Extract the [x, y] coordinate from the center of the cell holding the provided text.  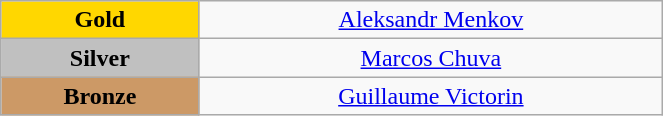
Bronze [100, 96]
Marcos Chuva [431, 58]
Aleksandr Menkov [431, 20]
Gold [100, 20]
Silver [100, 58]
Guillaume Victorin [431, 96]
